Determine the (x, y) coordinate at the center of the cell enclosing the given text.  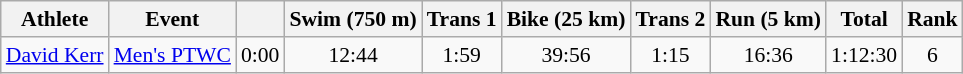
Swim (750 m) (352, 19)
Rank (932, 19)
Bike (25 km) (566, 19)
1:59 (462, 55)
1:12:30 (864, 55)
Men's PTWC (172, 55)
Trans 1 (462, 19)
16:36 (768, 55)
Total (864, 19)
39:56 (566, 55)
Run (5 km) (768, 19)
12:44 (352, 55)
Event (172, 19)
6 (932, 55)
Trans 2 (670, 19)
0:00 (260, 55)
Athlete (55, 19)
1:15 (670, 55)
David Kerr (55, 55)
